Detect which cell encompasses the target text, then output its [x, y] center coordinate. 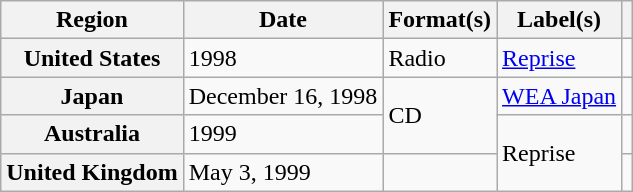
CD [440, 115]
May 3, 1999 [283, 172]
Japan [92, 96]
1998 [283, 58]
Region [92, 20]
Date [283, 20]
WEA Japan [560, 96]
Label(s) [560, 20]
1999 [283, 134]
United Kingdom [92, 172]
Format(s) [440, 20]
Australia [92, 134]
United States [92, 58]
December 16, 1998 [283, 96]
Radio [440, 58]
